Find where the given text appears and provide that cell's center as (X, Y) coordinate. 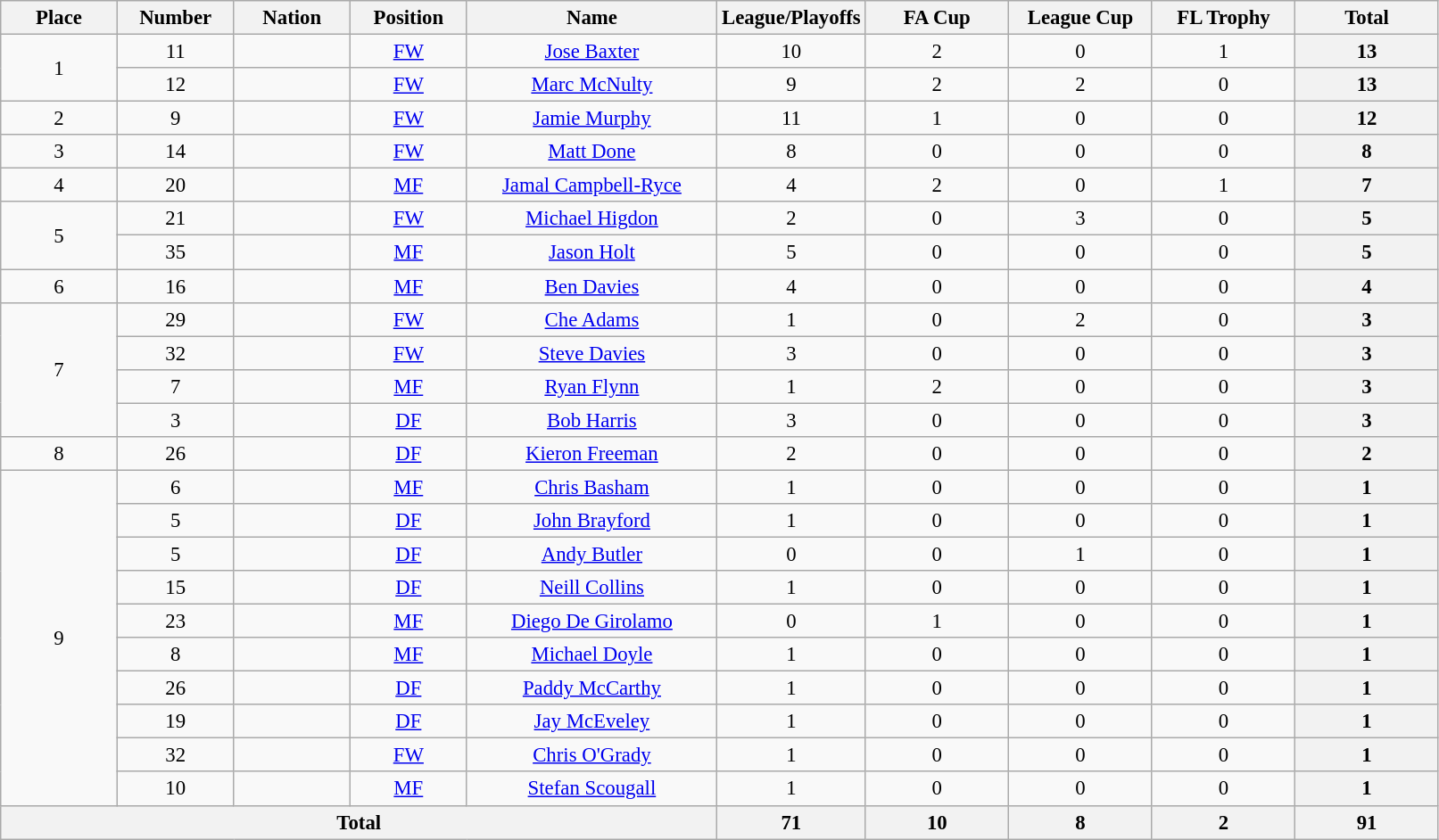
Nation (293, 18)
Jamal Campbell-Ryce (592, 185)
35 (175, 252)
Michael Doyle (592, 655)
71 (791, 822)
23 (175, 622)
21 (175, 218)
Jason Holt (592, 252)
Jose Baxter (592, 52)
29 (175, 319)
91 (1367, 822)
Position (409, 18)
FA Cup (937, 18)
Andy Butler (592, 554)
Chris O'Grady (592, 755)
League/Playoffs (791, 18)
Diego De Girolamo (592, 622)
Stefan Scougall (592, 789)
Bob Harris (592, 420)
Kieron Freeman (592, 454)
15 (175, 588)
Neill Collins (592, 588)
Matt Done (592, 152)
Paddy McCarthy (592, 688)
19 (175, 721)
League Cup (1081, 18)
Marc McNulty (592, 85)
Che Adams (592, 319)
Michael Higdon (592, 218)
John Brayford (592, 521)
Ben Davies (592, 286)
Jay McEveley (592, 721)
FL Trophy (1224, 18)
Ryan Flynn (592, 386)
16 (175, 286)
Steve Davies (592, 353)
Jamie Murphy (592, 119)
Chris Basham (592, 487)
14 (175, 152)
Number (175, 18)
Name (592, 18)
Place (59, 18)
20 (175, 185)
